Locate the cell with the specified text and output its [x, y] center coordinate. 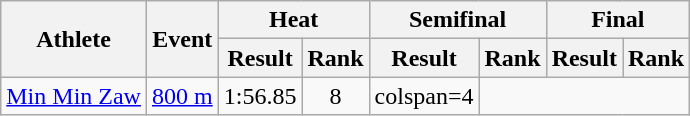
800 m [182, 96]
1:56.85 [260, 96]
Semifinal [458, 20]
8 [336, 96]
Athlete [74, 39]
Event [182, 39]
Final [618, 20]
Min Min Zaw [74, 96]
Heat [294, 20]
colspan=4 [424, 96]
